Find where the given text appears and provide that cell's center as [X, Y] coordinate. 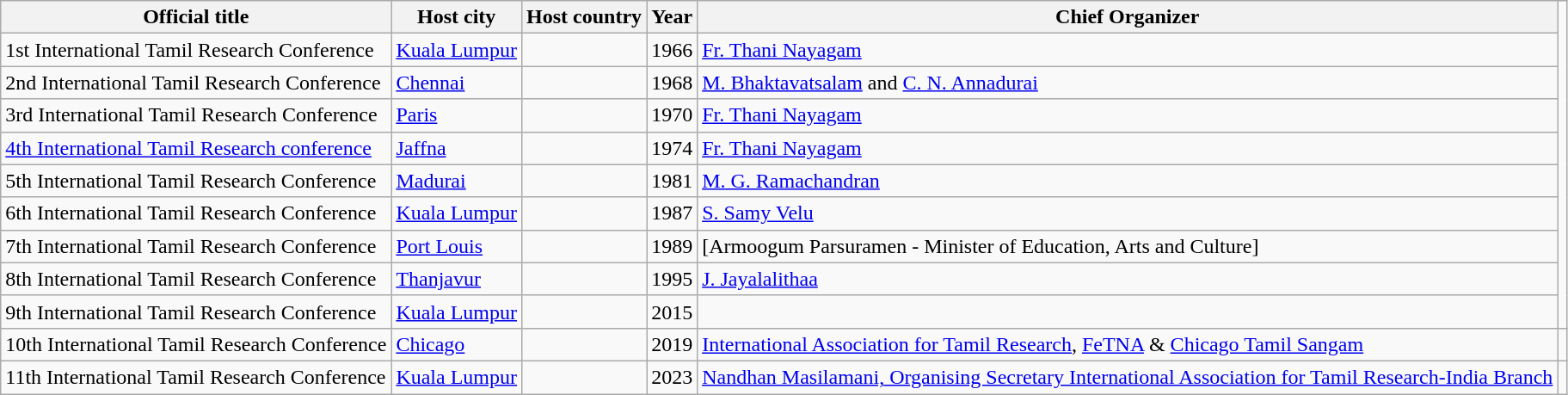
1989 [673, 246]
Thanjavur [457, 279]
Nandhan Masilamani, Organising Secretary International Association for Tamil Research-India Branch [1128, 377]
1981 [673, 181]
3rd International Tamil Research Conference [196, 115]
7th International Tamil Research Conference [196, 246]
Official title [196, 17]
Madurai [457, 181]
5th International Tamil Research Conference [196, 181]
9th International Tamil Research Conference [196, 312]
Chicago [457, 344]
1974 [673, 148]
Chief Organizer [1128, 17]
1987 [673, 213]
10th International Tamil Research Conference [196, 344]
1970 [673, 115]
6th International Tamil Research Conference [196, 213]
International Association for Tamil Research, FeTNA & Chicago Tamil Sangam [1128, 344]
Host country [585, 17]
Port Louis [457, 246]
S. Samy Velu [1128, 213]
M. G. Ramachandran [1128, 181]
J. Jayalalithaa [1128, 279]
11th International Tamil Research Conference [196, 377]
M. Bhaktavatsalam and C. N. Annadurai [1128, 83]
1st International Tamil Research Conference [196, 50]
2019 [673, 344]
4th International Tamil Research conference [196, 148]
[Armoogum Parsuramen - Minister of Education, Arts and Culture] [1128, 246]
1966 [673, 50]
Host city [457, 17]
2nd International Tamil Research Conference [196, 83]
2015 [673, 312]
1968 [673, 83]
8th International Tamil Research Conference [196, 279]
1995 [673, 279]
2023 [673, 377]
Paris [457, 115]
Jaffna [457, 148]
Year [673, 17]
Chennai [457, 83]
